Provide the (X, Y) coordinate of the cell's center where the given text is located.  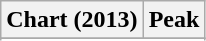
Chart (2013) (72, 20)
Peak (174, 20)
